Provide the [x, y] coordinate of the cell's center where the given text is located.  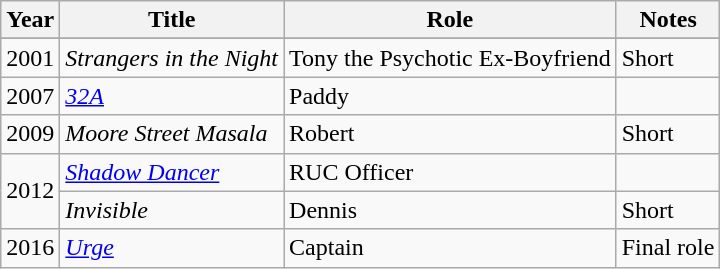
Final role [668, 248]
Urge [172, 248]
Dennis [450, 210]
RUC Officer [450, 172]
Notes [668, 20]
Robert [450, 134]
Year [30, 20]
Invisible [172, 210]
Shadow Dancer [172, 172]
Strangers in the Night [172, 58]
2016 [30, 248]
2007 [30, 96]
32A [172, 96]
2001 [30, 58]
Paddy [450, 96]
Captain [450, 248]
Role [450, 20]
2012 [30, 191]
2009 [30, 134]
Tony the Psychotic Ex-Boyfriend [450, 58]
Title [172, 20]
Moore Street Masala [172, 134]
